Extract the (x, y) coordinate from the center of the cell holding the provided text.  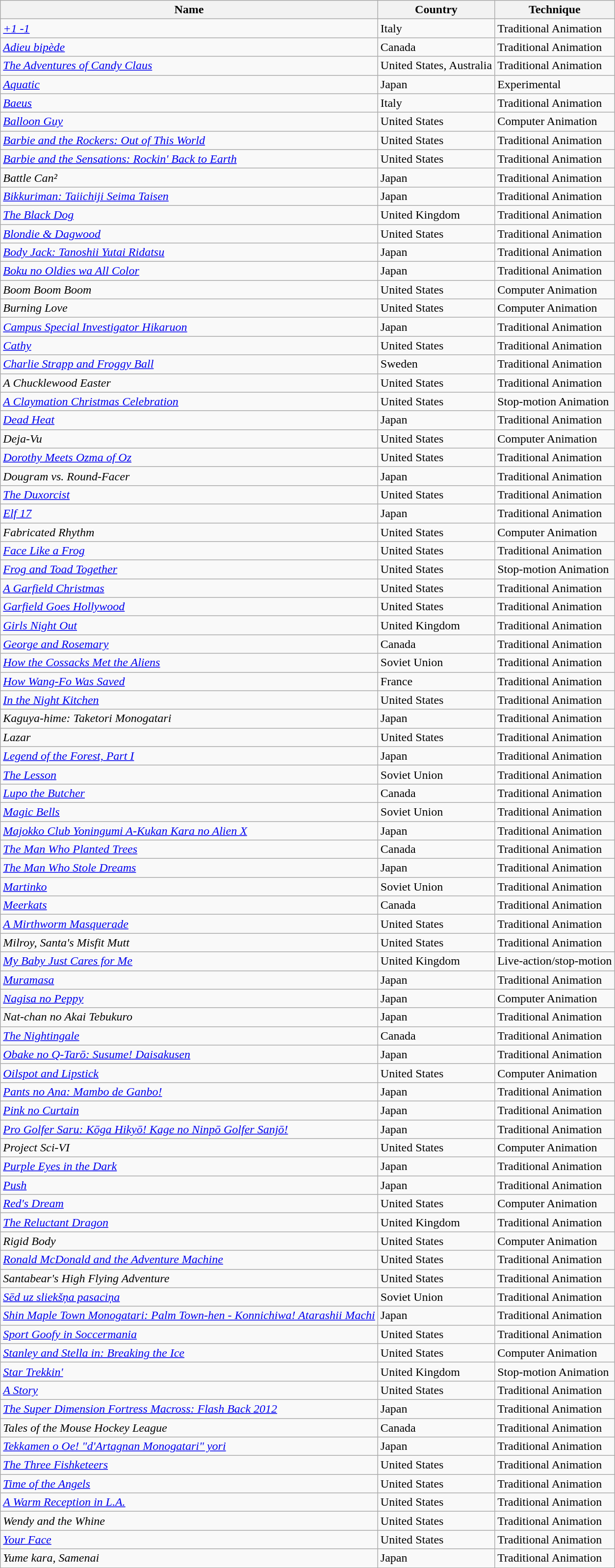
Lupo the Butcher (189, 793)
Santabear's High Flying Adventure (189, 1278)
How the Cossacks Met the Aliens (189, 663)
Balloon Guy (189, 122)
Technique (555, 10)
Pink no Curtain (189, 1110)
Star Trekkin' (189, 1371)
Campus Special Investigator Hikaruon (189, 327)
Oilspot and Lipstick (189, 1073)
Tales of the Mouse Hockey League (189, 1428)
Cathy (189, 346)
Pants no Ana: Mambo de Ganbo! (189, 1092)
The Man Who Planted Trees (189, 849)
Purple Eyes in the Dark (189, 1167)
The Three Fishketeers (189, 1465)
Face Like a Frog (189, 551)
France (436, 681)
Garfield Goes Hollywood (189, 607)
Lazar (189, 737)
Muramasa (189, 980)
Rigid Body (189, 1241)
Boom Boom Boom (189, 290)
Legend of the Forest, Part I (189, 756)
Your Face (189, 1540)
Tekkamen o Oe! "d'Artagnan Monogatari" yori (189, 1446)
Bikkuriman: Taiichiji Seima Taisen (189, 196)
The Man Who Stole Dreams (189, 868)
Burning Love (189, 308)
The Duxorcist (189, 495)
Aquatic (189, 84)
Girls Night Out (189, 625)
Baeus (189, 103)
+1 -1 (189, 28)
Project Sci-VI (189, 1148)
The Black Dog (189, 215)
Sēd uz sliekšņa pasaciņa (189, 1297)
Push (189, 1185)
Charlie Strapp and Froggy Ball (189, 364)
A Mirthworm Masquerade (189, 924)
The Adventures of Candy Claus (189, 66)
Body Jack: Tanoshii Yutai Ridatsu (189, 252)
Yume kara, Samenai (189, 1558)
Shin Maple Town Monogatari: Palm Town-hen - Konnichiwa! Atarashii Machi (189, 1316)
A Story (189, 1390)
Pro Golfer Saru: Kōga Hikyō! Kage no Ninpō Golfer Sanjō! (189, 1129)
Name (189, 10)
In the Night Kitchen (189, 700)
Boku no Oldies wa All Color (189, 271)
Fabricated Rhythm (189, 532)
Obake no Q-Tarō: Susume! Daisakusen (189, 1054)
The Nightingale (189, 1036)
Barbie and the Sensations: Rockin' Back to Earth (189, 159)
Dorothy Meets Ozma of Oz (189, 457)
Kaguya-hime: Taketori Monogatari (189, 719)
Milroy, Santa's Misfit Mutt (189, 943)
Sweden (436, 364)
A Garfield Christmas (189, 588)
Majokko Club Yoningumi A-Kukan Kara no Alien X (189, 831)
United States, Australia (436, 66)
Country (436, 10)
Experimental (555, 84)
George and Rosemary (189, 644)
The Lesson (189, 774)
The Super Dimension Fortress Macross: Flash Back 2012 (189, 1409)
Frog and Toad Together (189, 570)
A Warm Reception in L.A. (189, 1502)
Dougram vs. Round-Facer (189, 476)
Martinko (189, 887)
A Claymation Christmas Celebration (189, 401)
Ronald McDonald and the Adventure Machine (189, 1260)
Magic Bells (189, 812)
Live-action/stop-motion (555, 961)
The Reluctant Dragon (189, 1222)
Wendy and the Whine (189, 1521)
Dead Heat (189, 420)
A Chucklewood Easter (189, 383)
How Wang-Fo Was Saved (189, 681)
Adieu bipède (189, 47)
Stanley and Stella in: Breaking the Ice (189, 1353)
Meerkats (189, 905)
Elf 17 (189, 513)
Blondie & Dagwood (189, 234)
Deja-Vu (189, 439)
Battle Can² (189, 177)
Sport Goofy in Soccermania (189, 1334)
Time of the Angels (189, 1484)
My Baby Just Cares for Me (189, 961)
Nagisa no Peppy (189, 998)
Barbie and the Rockers: Out of This World (189, 140)
Nat-chan no Akai Tebukuro (189, 1017)
Red's Dream (189, 1204)
